For the text-containing cell, return its midpoint in [x, y] coordinate format. 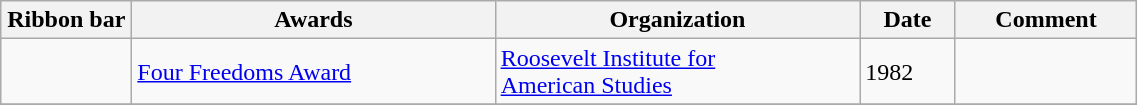
Awards [314, 20]
Comment [1046, 20]
Roosevelt Institute for American Studies [678, 72]
Four Freedoms Award [314, 72]
Organization [678, 20]
1982 [908, 72]
Date [908, 20]
Ribbon bar [66, 20]
